Pinpoint the cell where the given text exists, returning its (X, Y) midpoint coordinate. 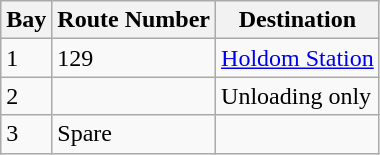
2 (26, 96)
1 (26, 58)
Unloading only (298, 96)
Holdom Station (298, 58)
Spare (134, 134)
Destination (298, 20)
Route Number (134, 20)
3 (26, 134)
Bay (26, 20)
129 (134, 58)
